Find where the given text appears and provide that cell's center as (x, y) coordinate. 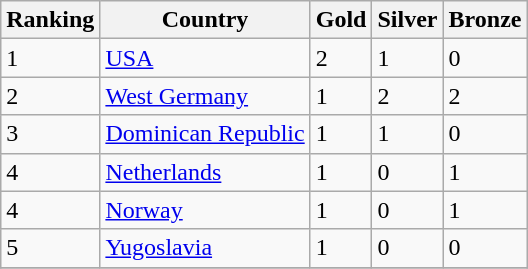
Ranking (50, 20)
West Germany (205, 96)
Silver (408, 20)
Norway (205, 210)
Bronze (485, 20)
Netherlands (205, 172)
Gold (341, 20)
Yugoslavia (205, 248)
USA (205, 58)
5 (50, 248)
Country (205, 20)
Dominican Republic (205, 134)
3 (50, 134)
